From the cell containing the given text, extract its center point as [X, Y] coordinate. 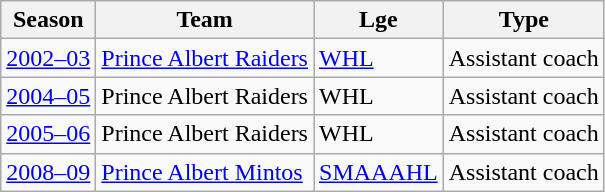
Lge [379, 20]
2002–03 [48, 58]
2008–09 [48, 172]
Season [48, 20]
Type [524, 20]
2005–06 [48, 134]
2004–05 [48, 96]
Team [205, 20]
SMAAAHL [379, 172]
Prince Albert Mintos [205, 172]
